Provide the [X, Y] coordinate of the cell's center where the given text is located.  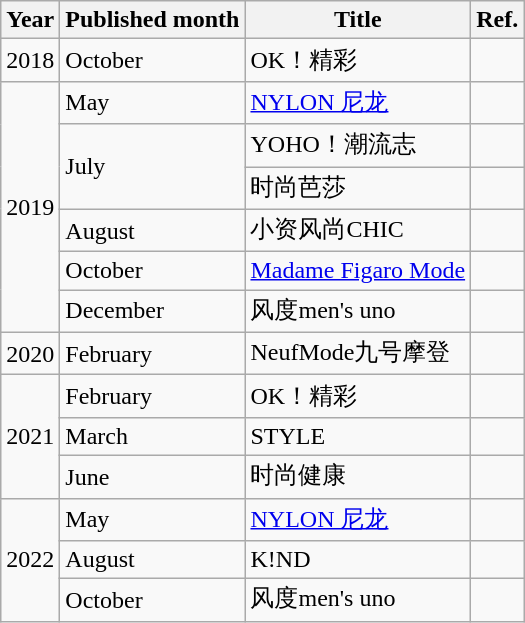
2018 [30, 60]
时尚健康 [358, 476]
YOHO！潮流志 [358, 146]
STYLE [358, 436]
July [152, 166]
小资风尚CHIC [358, 230]
Year [30, 20]
Ref. [498, 20]
时尚芭莎 [358, 188]
2020 [30, 354]
2022 [30, 560]
2021 [30, 436]
Title [358, 20]
June [152, 476]
Madame Figaro Mode [358, 271]
December [152, 312]
Published month [152, 20]
March [152, 436]
NeufMode九号摩登 [358, 354]
K!ND [358, 560]
2019 [30, 206]
